Output the [X, Y] coordinate of the center of the cell containing the given text.  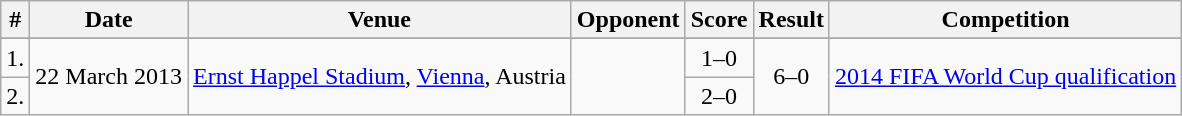
Ernst Happel Stadium, Vienna, Austria [380, 77]
2014 FIFA World Cup qualification [1005, 77]
2–0 [719, 96]
1–0 [719, 58]
Venue [380, 20]
1. [16, 58]
Competition [1005, 20]
Score [719, 20]
# [16, 20]
Date [109, 20]
22 March 2013 [109, 77]
Opponent [628, 20]
2. [16, 96]
Result [791, 20]
6–0 [791, 77]
